From the cell containing the given text, extract its center point as (X, Y) coordinate. 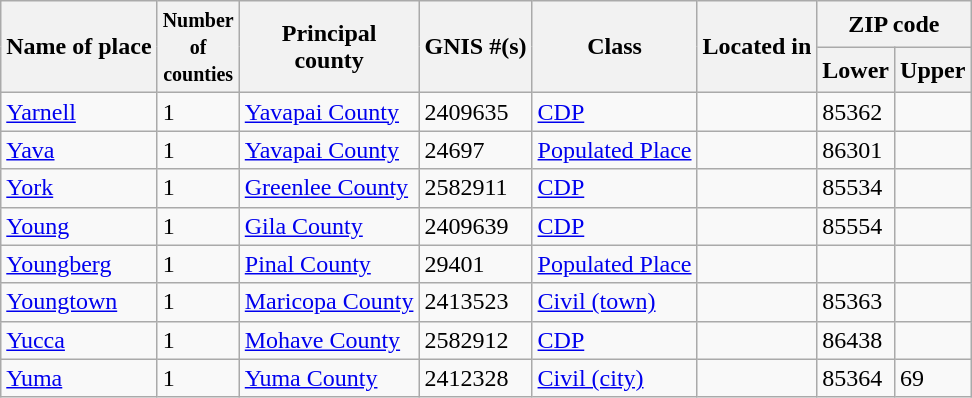
86438 (856, 340)
Yucca (79, 340)
2412328 (476, 378)
Yava (79, 150)
Greenlee County (329, 188)
Yuma County (329, 378)
85554 (856, 226)
ZIP code (894, 24)
Number ofcounties (198, 47)
2582912 (476, 340)
Yarnell (79, 112)
2409639 (476, 226)
85534 (856, 188)
86301 (856, 150)
GNIS #(s) (476, 47)
Youngberg (79, 264)
Gila County (329, 226)
Upper (933, 70)
Young (79, 226)
Class (614, 47)
Lower (856, 70)
69 (933, 378)
24697 (476, 150)
York (79, 188)
Youngtown (79, 302)
Pinal County (329, 264)
2413523 (476, 302)
2409635 (476, 112)
Civil (city) (614, 378)
Located in (757, 47)
29401 (476, 264)
85362 (856, 112)
Maricopa County (329, 302)
Name of place (79, 47)
85363 (856, 302)
Principal county (329, 47)
Civil (town) (614, 302)
Yuma (79, 378)
Mohave County (329, 340)
2582911 (476, 188)
85364 (856, 378)
